Return the [X, Y] coordinate for the center point of the cell that contains the specified text.  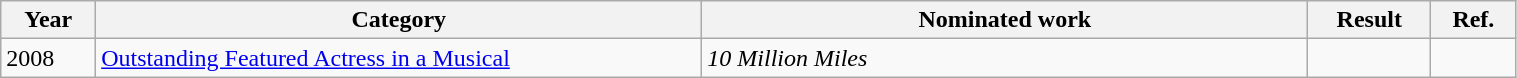
Nominated work [1005, 20]
10 Million Miles [1005, 58]
Category [399, 20]
Result [1370, 20]
Outstanding Featured Actress in a Musical [399, 58]
Ref. [1474, 20]
Year [48, 20]
2008 [48, 58]
